Identify which cell holds the provided text, then report its [X, Y] central coordinate. 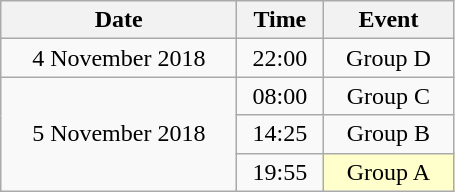
5 November 2018 [119, 134]
Group B [388, 134]
Group A [388, 172]
Time [280, 20]
Date [119, 20]
22:00 [280, 58]
4 November 2018 [119, 58]
Event [388, 20]
Group D [388, 58]
19:55 [280, 172]
14:25 [280, 134]
08:00 [280, 96]
Group C [388, 96]
